Scan for the cell matching the given text and deliver its [x, y] coordinate at center. 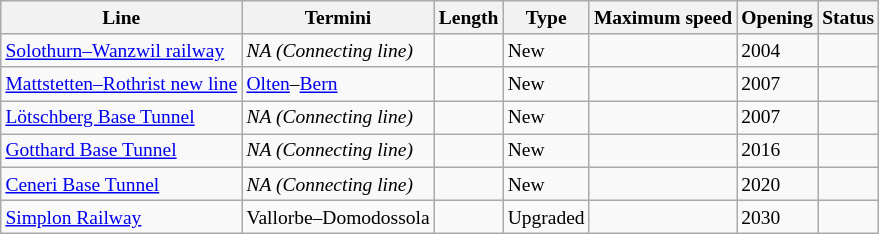
Length [468, 18]
2020 [778, 184]
2030 [778, 216]
Opening [778, 18]
2016 [778, 150]
Vallorbe–Domodossola [338, 216]
Simplon Railway [122, 216]
Status [848, 18]
Upgraded [546, 216]
2004 [778, 50]
Solothurn–Wanzwil railway [122, 50]
Ceneri Base Tunnel [122, 184]
Lötschberg Base Tunnel [122, 118]
Mattstetten–Rothrist new line [122, 84]
Line [122, 18]
Gotthard Base Tunnel [122, 150]
Maximum speed [662, 18]
Type [546, 18]
Termini [338, 18]
Olten–Bern [338, 84]
